From the cell containing the given text, extract its center point as (X, Y) coordinate. 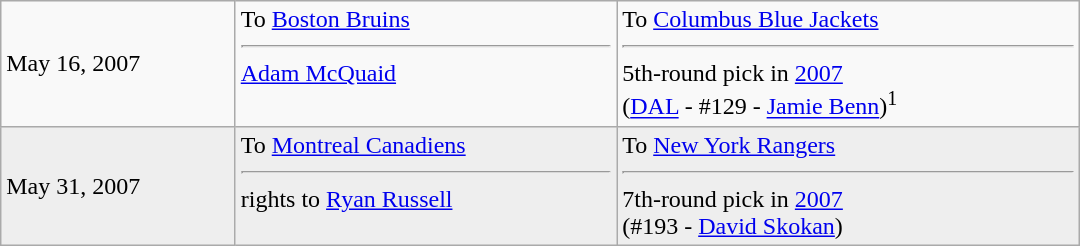
To Boston BruinsAdam McQuaid (426, 64)
To Columbus Blue Jackets5th-round pick in 2007(DAL - #129 - Jamie Benn)1 (848, 64)
To Montreal Canadiensrights to Ryan Russell (426, 186)
May 16, 2007 (118, 64)
May 31, 2007 (118, 186)
To New York Rangers7th-round pick in 2007(#193 - David Skokan) (848, 186)
